Find where the given text appears and provide that cell's center as [X, Y] coordinate. 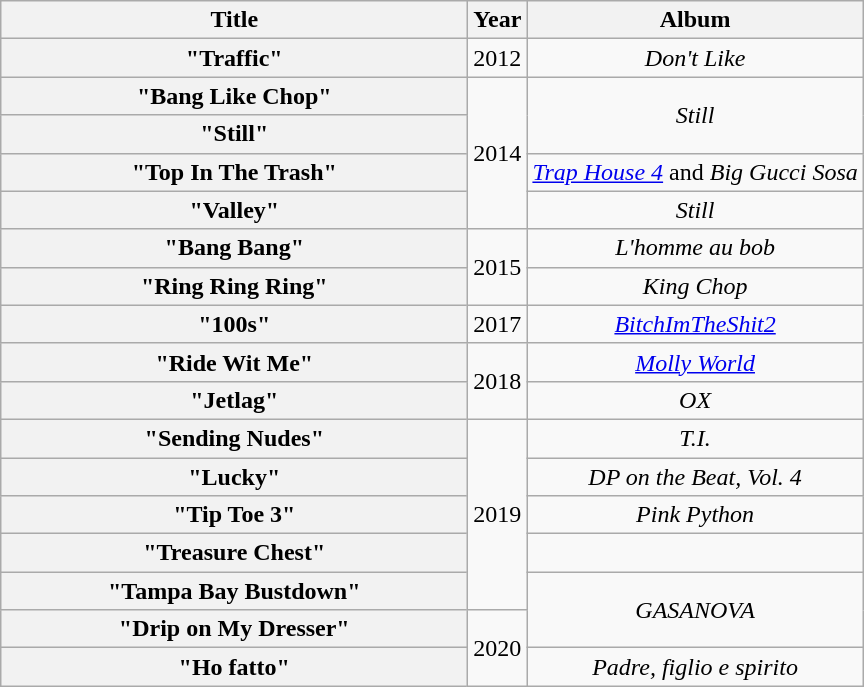
"Ride Wit Me" [234, 362]
"Tampa Bay Bustdown" [234, 591]
"Sending Nudes" [234, 438]
2019 [498, 514]
Molly World [695, 362]
2017 [498, 324]
"Top In The Trash" [234, 172]
"Traffic" [234, 58]
2012 [498, 58]
Pink Python [695, 515]
T.I. [695, 438]
"Bang Like Chop" [234, 96]
Album [695, 20]
Trap House 4 and Big Gucci Sosa [695, 172]
"Valley" [234, 210]
"100s" [234, 324]
"Still" [234, 134]
"Tip Toe 3" [234, 515]
Don't Like [695, 58]
Year [498, 20]
"Ring Ring Ring" [234, 286]
L'homme au bob [695, 248]
"Bang Bang" [234, 248]
DP on the Beat, Vol. 4 [695, 477]
2015 [498, 267]
2018 [498, 381]
Padre, figlio e spirito [695, 667]
GASANOVA [695, 610]
2014 [498, 153]
King Chop [695, 286]
"Lucky" [234, 477]
"Ho fatto" [234, 667]
OX [695, 400]
"Treasure Chest" [234, 553]
"Jetlag" [234, 400]
Title [234, 20]
2020 [498, 648]
"Drip on My Dresser" [234, 629]
BitchImTheShit2 [695, 324]
